Identify which cell holds the provided text, then report its [x, y] central coordinate. 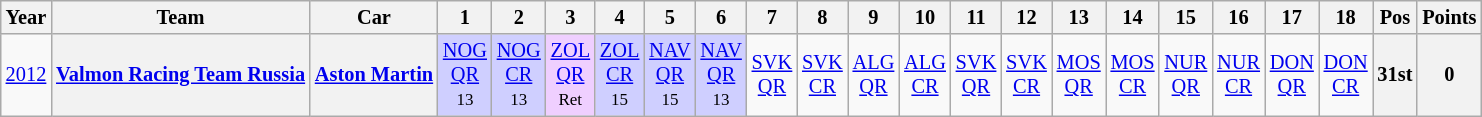
7 [772, 17]
2 [519, 17]
4 [620, 17]
Points [1449, 17]
2012 [26, 75]
ALGCR [925, 75]
13 [1079, 17]
9 [874, 17]
Aston Martin [374, 75]
6 [720, 17]
DONCR [1346, 75]
NURCR [1238, 75]
ZOLQRRet [570, 75]
NAVQR13 [720, 75]
MOSQR [1079, 75]
18 [1346, 17]
5 [670, 17]
3 [570, 17]
ALGQR [874, 75]
16 [1238, 17]
12 [1026, 17]
8 [822, 17]
15 [1186, 17]
NOGCR13 [519, 75]
NOGQR13 [465, 75]
10 [925, 17]
Valmon Racing Team Russia [180, 75]
14 [1133, 17]
17 [1292, 17]
31st [1396, 75]
ZOLCR15 [620, 75]
NURQR [1186, 75]
Team [180, 17]
NAVQR15 [670, 75]
Year [26, 17]
MOSCR [1133, 75]
Pos [1396, 17]
0 [1449, 75]
1 [465, 17]
DONQR [1292, 75]
11 [976, 17]
Car [374, 17]
